Extract the (x, y) coordinate from the center of the cell holding the provided text.  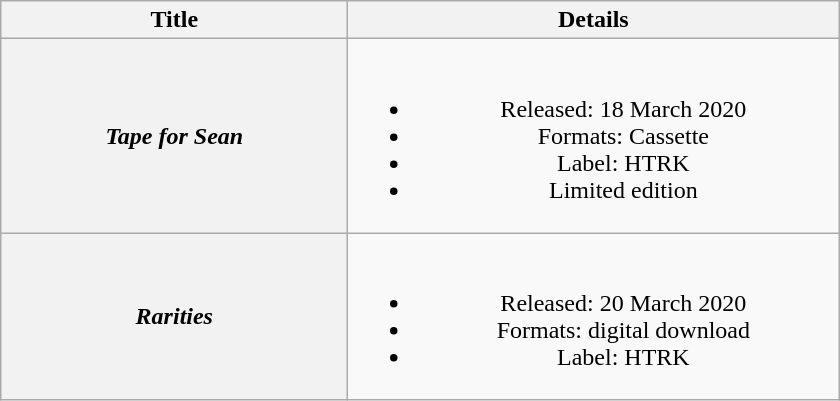
Rarities (174, 316)
Released: 18 March 2020Formats: CassetteLabel: HTRKLimited edition (594, 136)
Details (594, 20)
Title (174, 20)
Released: 20 March 2020Formats: digital downloadLabel: HTRK (594, 316)
Tape for Sean (174, 136)
